From the cell containing the given text, extract its center point as (X, Y) coordinate. 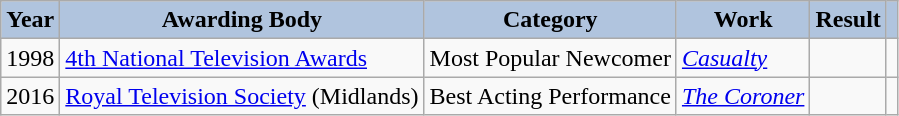
Category (550, 20)
Best Acting Performance (550, 96)
Royal Television Society (Midlands) (242, 96)
4th National Television Awards (242, 58)
Casualty (743, 58)
1998 (30, 58)
Year (30, 20)
Work (743, 20)
Most Popular Newcomer (550, 58)
2016 (30, 96)
Awarding Body (242, 20)
Result (848, 20)
The Coroner (743, 96)
